From the cell containing the given text, extract its center point as [x, y] coordinate. 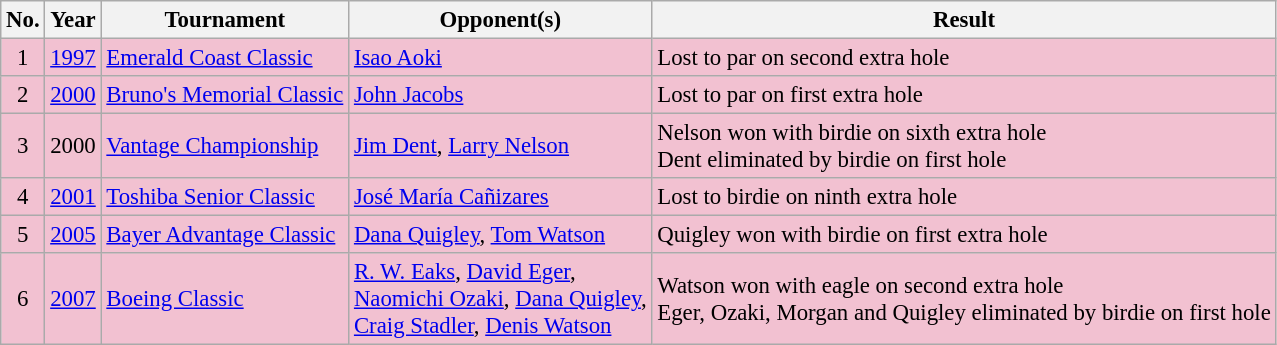
Nelson won with birdie on sixth extra holeDent eliminated by birdie on first hole [964, 146]
No. [23, 20]
1997 [73, 58]
1 [23, 58]
Year [73, 20]
Quigley won with birdie on first extra hole [964, 235]
Bayer Advantage Classic [225, 235]
Tournament [225, 20]
2 [23, 95]
Emerald Coast Classic [225, 58]
Vantage Championship [225, 146]
2005 [73, 235]
Dana Quigley, Tom Watson [500, 235]
Toshiba Senior Classic [225, 197]
4 [23, 197]
José María Cañizares [500, 197]
Lost to par on first extra hole [964, 95]
3 [23, 146]
Isao Aoki [500, 58]
Opponent(s) [500, 20]
John Jacobs [500, 95]
Jim Dent, Larry Nelson [500, 146]
Result [964, 20]
Bruno's Memorial Classic [225, 95]
5 [23, 235]
Lost to par on second extra hole [964, 58]
Lost to birdie on ninth extra hole [964, 197]
2001 [73, 197]
